Output the (X, Y) coordinate of the center of the cell containing the given text.  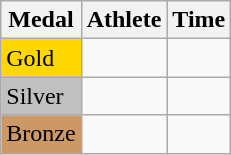
Athlete (124, 20)
Bronze (41, 134)
Medal (41, 20)
Silver (41, 96)
Gold (41, 58)
Time (199, 20)
